Return the (X, Y) coordinate for the center point of the cell that contains the specified text.  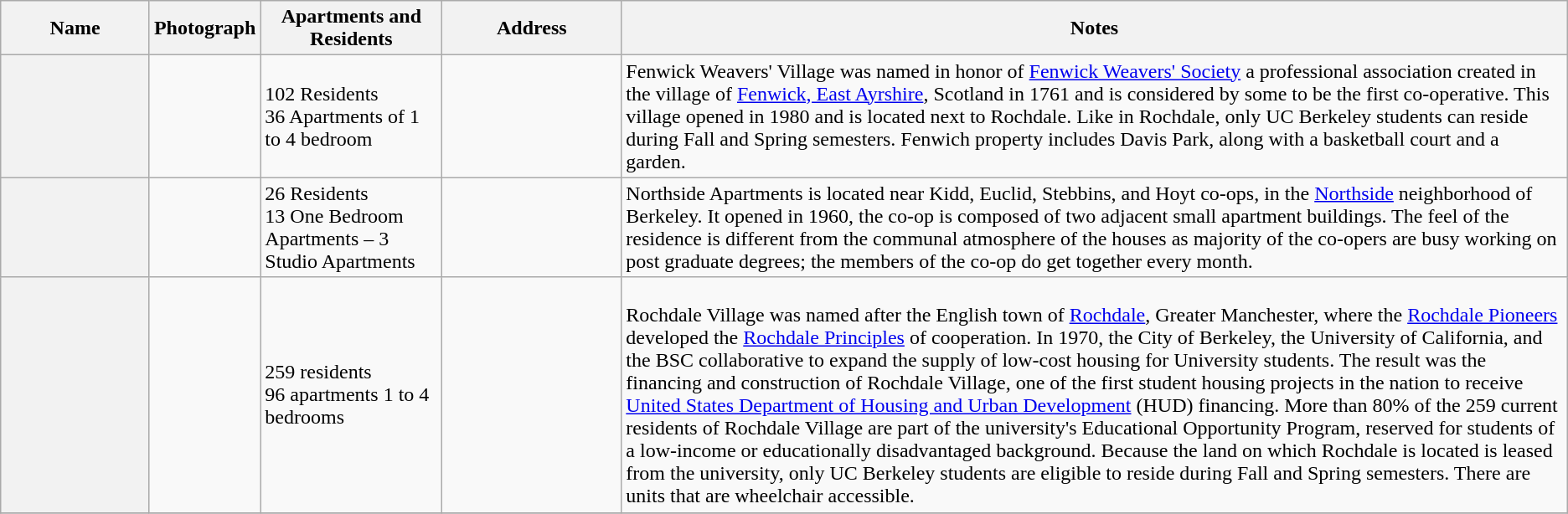
Address (532, 28)
Notes (1094, 28)
102 Residents36 Apartments of 1 to 4 bedroom (352, 116)
Name (75, 28)
Apartments and Residents (352, 28)
259 residents96 apartments 1 to 4 bedrooms (352, 395)
Photograph (204, 28)
26 Residents13 One Bedroom Apartments – 3 Studio Apartments (352, 228)
